For the text-containing cell, return its midpoint in [x, y] coordinate format. 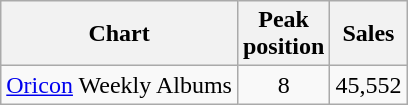
45,552 [368, 85]
8 [283, 85]
Chart [120, 34]
Oricon Weekly Albums [120, 85]
Sales [368, 34]
Peakposition [283, 34]
